Scan for the cell matching the given text and deliver its [x, y] coordinate at center. 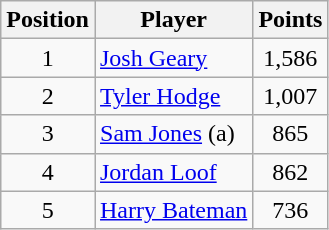
5 [48, 210]
736 [290, 210]
3 [48, 134]
1,007 [290, 96]
Position [48, 20]
865 [290, 134]
Player [173, 20]
4 [48, 172]
2 [48, 96]
Points [290, 20]
1 [48, 58]
1,586 [290, 58]
862 [290, 172]
Jordan Loof [173, 172]
Tyler Hodge [173, 96]
Sam Jones (a) [173, 134]
Harry Bateman [173, 210]
Josh Geary [173, 58]
